Provide the (X, Y) coordinate of the cell's center where the given text is located.  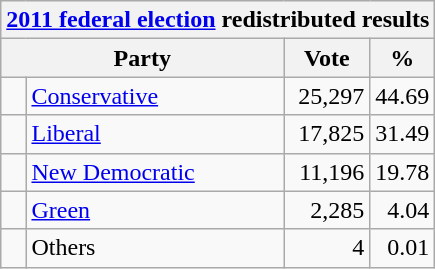
19.78 (402, 172)
Liberal (155, 134)
Conservative (155, 96)
Green (155, 210)
2,285 (327, 210)
Party (142, 58)
Others (155, 248)
Vote (327, 58)
0.01 (402, 248)
17,825 (327, 134)
2011 federal election redistributed results (218, 20)
New Democratic (155, 172)
% (402, 58)
4.04 (402, 210)
31.49 (402, 134)
11,196 (327, 172)
25,297 (327, 96)
4 (327, 248)
44.69 (402, 96)
